Detect which cell encompasses the target text, then output its (x, y) center coordinate. 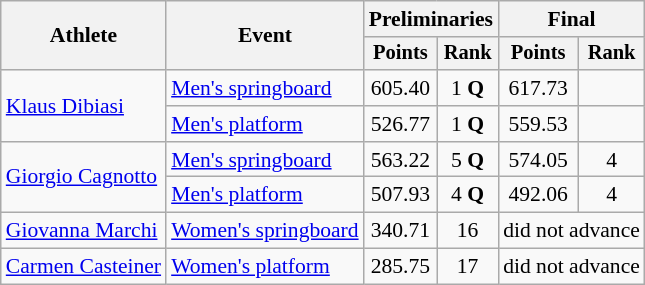
Event (265, 36)
507.93 (401, 195)
492.06 (538, 195)
Klaus Dibiasi (84, 106)
526.77 (401, 124)
Giovanna Marchi (84, 231)
Women's platform (265, 267)
605.40 (401, 88)
Women's springboard (265, 231)
5 Q (468, 160)
285.75 (401, 267)
4 Q (468, 195)
559.53 (538, 124)
340.71 (401, 231)
574.05 (538, 160)
563.22 (401, 160)
Athlete (84, 36)
Carmen Casteiner (84, 267)
Giorgio Cagnotto (84, 178)
17 (468, 267)
Preliminaries (431, 19)
617.73 (538, 88)
16 (468, 231)
Final (572, 19)
